Identify which cell holds the provided text, then report its (X, Y) central coordinate. 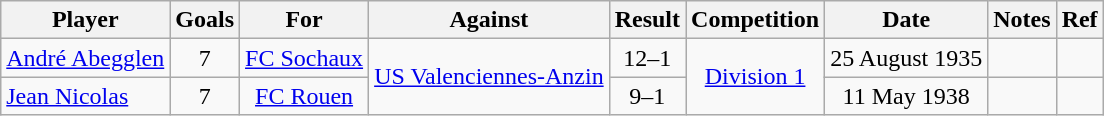
11 May 1938 (906, 96)
9–1 (647, 96)
Competition (756, 20)
Date (906, 20)
Notes (1022, 20)
12–1 (647, 58)
For (304, 20)
Player (86, 20)
25 August 1935 (906, 58)
André Abegglen (86, 58)
Division 1 (756, 77)
Ref (1080, 20)
FC Sochaux (304, 58)
Goals (205, 20)
Against (490, 20)
Jean Nicolas (86, 96)
FC Rouen (304, 96)
US Valenciennes-Anzin (490, 77)
Result (647, 20)
